Determine the [X, Y] coordinate at the center of the cell enclosing the given text.  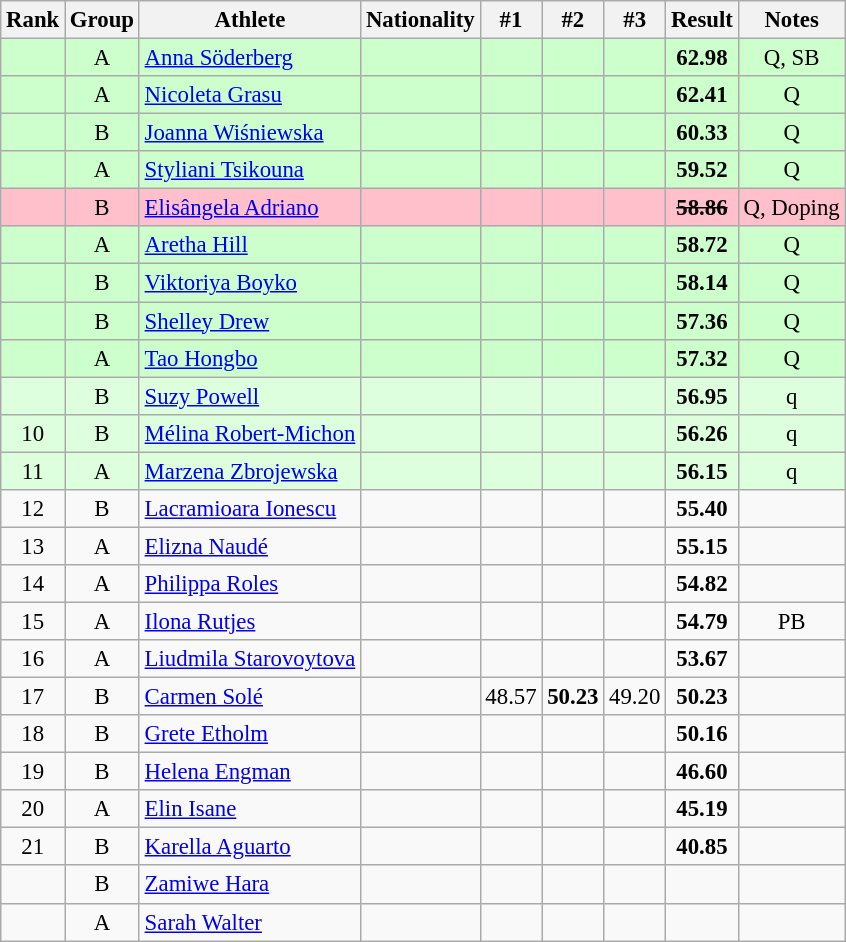
55.15 [702, 546]
57.32 [702, 358]
46.60 [702, 772]
Styliani Tsikouna [250, 170]
Q, SB [792, 58]
Aretha Hill [250, 245]
Ilona Rutjes [250, 621]
Grete Etholm [250, 734]
15 [33, 621]
Group [102, 20]
13 [33, 546]
Elin Isane [250, 809]
Athlete [250, 20]
Shelley Drew [250, 321]
20 [33, 809]
Lacramioara Ionescu [250, 509]
Carmen Solé [250, 697]
62.41 [702, 95]
Liudmila Starovoytova [250, 659]
Nicoleta Grasu [250, 95]
Notes [792, 20]
45.19 [702, 809]
60.33 [702, 133]
Nationality [420, 20]
12 [33, 509]
18 [33, 734]
10 [33, 433]
Tao Hongbo [250, 358]
Rank [33, 20]
58.72 [702, 245]
Karella Aguarto [250, 847]
Marzena Zbrojewska [250, 471]
PB [792, 621]
Viktoriya Boyko [250, 283]
#1 [511, 20]
Anna Söderberg [250, 58]
#3 [635, 20]
Q, Doping [792, 208]
Result [702, 20]
21 [33, 847]
55.40 [702, 509]
54.82 [702, 584]
11 [33, 471]
Joanna Wiśniewska [250, 133]
62.98 [702, 58]
Sarah Walter [250, 922]
50.16 [702, 734]
Elisângela Adriano [250, 208]
16 [33, 659]
56.15 [702, 471]
Elizna Naudé [250, 546]
40.85 [702, 847]
Zamiwe Hara [250, 885]
Suzy Powell [250, 396]
14 [33, 584]
17 [33, 697]
57.36 [702, 321]
56.26 [702, 433]
58.86 [702, 208]
59.52 [702, 170]
54.79 [702, 621]
#2 [573, 20]
Helena Engman [250, 772]
19 [33, 772]
58.14 [702, 283]
Philippa Roles [250, 584]
Mélina Robert-Michon [250, 433]
49.20 [635, 697]
53.67 [702, 659]
48.57 [511, 697]
56.95 [702, 396]
